Identify which cell holds the provided text, then report its [X, Y] central coordinate. 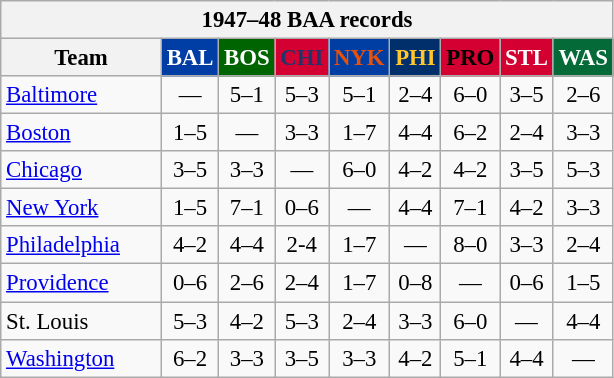
St. Louis [82, 321]
Providence [82, 283]
PRO [470, 58]
BAL [190, 58]
BOS [247, 58]
New York [82, 208]
STL [527, 58]
Team [82, 58]
NYK [360, 58]
Baltimore [82, 95]
WAS [583, 58]
2-4 [302, 245]
8–0 [470, 245]
Boston [82, 133]
Washington [82, 358]
CHI [302, 58]
1947–48 BAA records [308, 20]
Philadelphia [82, 245]
PHI [416, 58]
Chicago [82, 170]
0–8 [416, 283]
